Locate the cell with the specified text and output its [x, y] center coordinate. 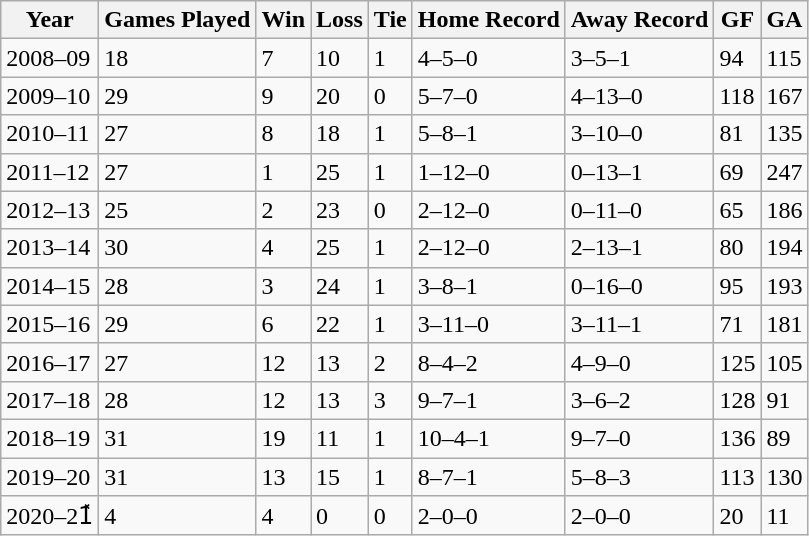
2012–13 [50, 210]
Year [50, 20]
167 [784, 96]
136 [738, 438]
89 [784, 438]
193 [784, 286]
4–13–0 [640, 96]
2010–11 [50, 134]
2009–10 [50, 96]
118 [738, 96]
19 [284, 438]
2015–16 [50, 324]
81 [738, 134]
1–12–0 [488, 172]
30 [178, 248]
Away Record [640, 20]
2018–19 [50, 438]
130 [784, 477]
9–7–0 [640, 438]
105 [784, 362]
8–7–1 [488, 477]
GF [738, 20]
3–5–1 [640, 58]
5–8–3 [640, 477]
3–11–1 [640, 324]
4–5–0 [488, 58]
69 [738, 172]
5–8–1 [488, 134]
94 [738, 58]
Games Played [178, 20]
9–7–1 [488, 400]
10–4–1 [488, 438]
8 [284, 134]
2–13–1 [640, 248]
7 [284, 58]
15 [340, 477]
247 [784, 172]
2019–20 [50, 477]
Win [284, 20]
2013–14 [50, 248]
113 [738, 477]
2008–09 [50, 58]
8–4–2 [488, 362]
2016–17 [50, 362]
22 [340, 324]
0–11–0 [640, 210]
6 [284, 324]
3–10–0 [640, 134]
125 [738, 362]
Loss [340, 20]
Home Record [488, 20]
0–16–0 [640, 286]
65 [738, 210]
10 [340, 58]
24 [340, 286]
3–8–1 [488, 286]
95 [738, 286]
135 [784, 134]
Tie [390, 20]
80 [738, 248]
5–7–0 [488, 96]
71 [738, 324]
2017–18 [50, 400]
186 [784, 210]
91 [784, 400]
4–9–0 [640, 362]
194 [784, 248]
115 [784, 58]
GA [784, 20]
23 [340, 210]
181 [784, 324]
2011–12 [50, 172]
3–11–0 [488, 324]
9 [284, 96]
3–6–2 [640, 400]
0–13–1 [640, 172]
2014–15 [50, 286]
2020–21̽ [50, 516]
128 [738, 400]
